Detect which cell encompasses the target text, then output its [X, Y] center coordinate. 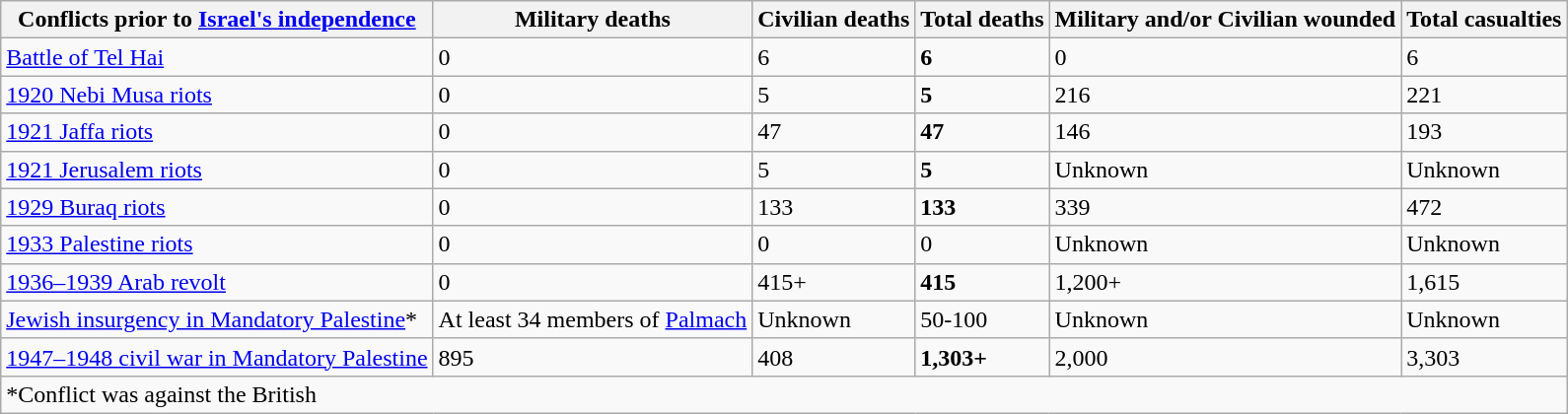
895 [593, 357]
415+ [834, 282]
1921 Jaffa riots [217, 132]
Battle of Tel Hai [217, 57]
339 [1225, 207]
415 [982, 282]
1921 Jerusalem riots [217, 170]
408 [834, 357]
216 [1225, 95]
1929 Buraq riots [217, 207]
Total deaths [982, 20]
221 [1484, 95]
Military and/or Civilian wounded [1225, 20]
Total casualties [1484, 20]
2,000 [1225, 357]
472 [1484, 207]
146 [1225, 132]
Jewish insurgency in Mandatory Palestine* [217, 319]
1947–1948 civil war in Mandatory Palestine [217, 357]
50-100 [982, 319]
1,200+ [1225, 282]
Military deaths [593, 20]
1920 Nebi Musa riots [217, 95]
Conflicts prior to Israel's independence [217, 20]
Civilian deaths [834, 20]
3,303 [1484, 357]
193 [1484, 132]
1,303+ [982, 357]
1,615 [1484, 282]
*Conflict was against the British [784, 394]
At least 34 members of Palmach [593, 319]
1936–1939 Arab revolt [217, 282]
1933 Palestine riots [217, 244]
